Scan for the cell matching the given text and deliver its (x, y) coordinate at center. 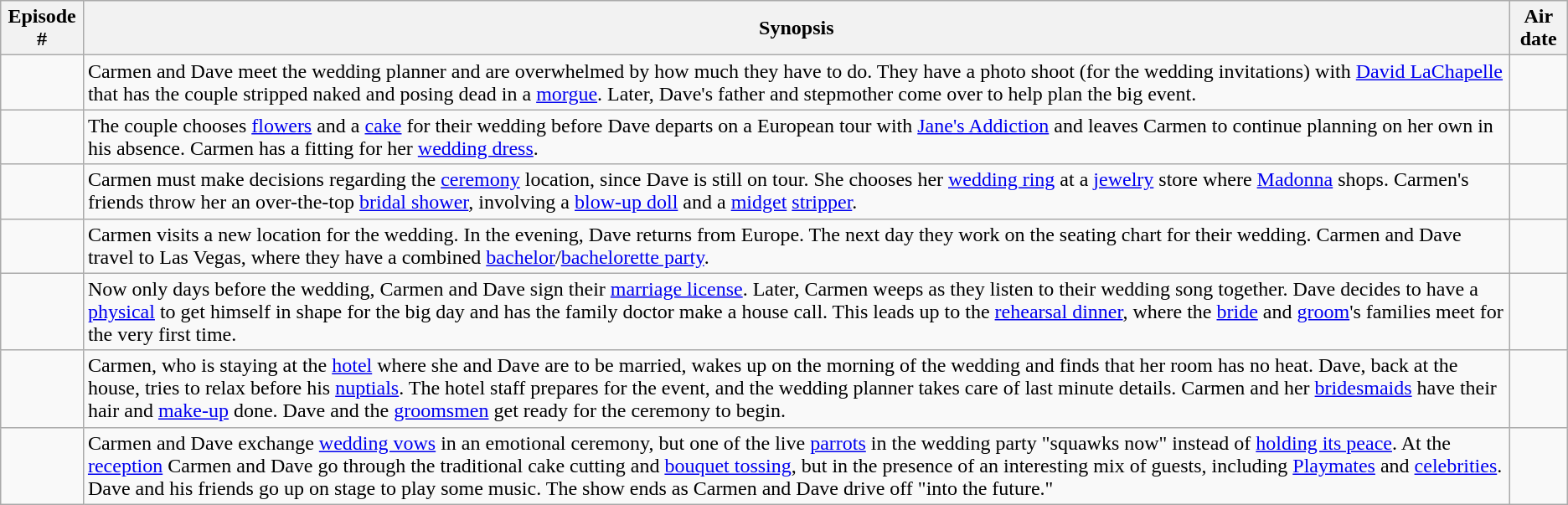
Air date (1538, 28)
Synopsis (796, 28)
Episode # (42, 28)
